Return the (X, Y) coordinate for the center point of the cell that contains the specified text.  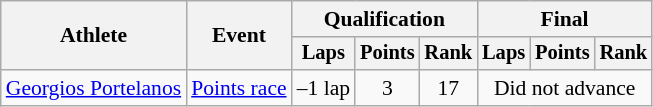
Final (564, 19)
Georgios Portelanos (94, 88)
Athlete (94, 36)
Points race (238, 88)
3 (387, 88)
Did not advance (564, 88)
Qualification (384, 19)
17 (449, 88)
Event (238, 36)
–1 lap (324, 88)
